Identify which cell holds the provided text, then report its (x, y) central coordinate. 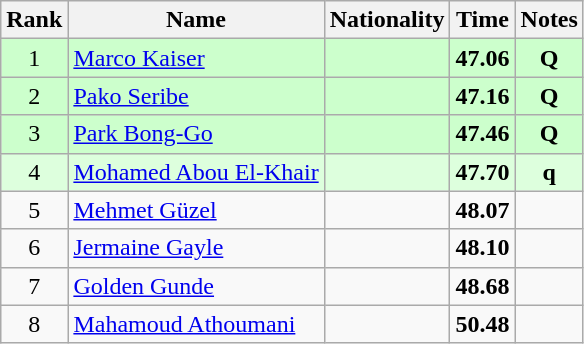
Mehmet Güzel (196, 210)
3 (34, 134)
Golden Gunde (196, 286)
Notes (549, 20)
Mohamed Abou El-Khair (196, 172)
1 (34, 58)
5 (34, 210)
Time (482, 20)
Pako Seribe (196, 96)
Name (196, 20)
Mahamoud Athoumani (196, 324)
6 (34, 248)
Nationality (387, 20)
7 (34, 286)
48.10 (482, 248)
48.07 (482, 210)
47.70 (482, 172)
Rank (34, 20)
Marco Kaiser (196, 58)
Park Bong-Go (196, 134)
q (549, 172)
2 (34, 96)
47.06 (482, 58)
47.46 (482, 134)
50.48 (482, 324)
47.16 (482, 96)
4 (34, 172)
Jermaine Gayle (196, 248)
8 (34, 324)
48.68 (482, 286)
